From the cell containing the given text, extract its center point as (X, Y) coordinate. 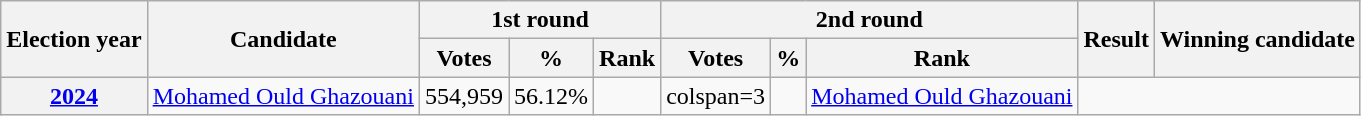
Election year (74, 39)
Winning candidate (1257, 39)
1st round (540, 20)
Result (1116, 39)
554,959 (464, 96)
colspan=3 (716, 96)
Candidate (283, 39)
2024 (74, 96)
2nd round (870, 20)
56.12% (552, 96)
